For the text-containing cell, return its midpoint in [x, y] coordinate format. 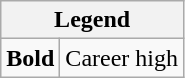
Career high [122, 58]
Legend [92, 20]
Bold [30, 58]
